Capture the cell that displays the provided text and extract its [x, y] central coordinate. 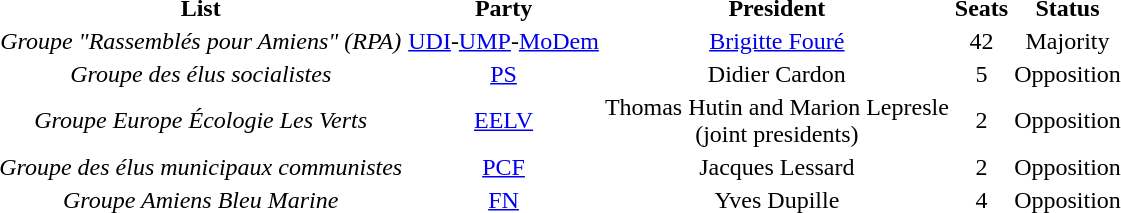
Brigitte Fouré [776, 41]
EELV [504, 120]
5 [981, 74]
42 [981, 41]
PS [504, 74]
Thomas Hutin and Marion Lepresle(joint presidents) [776, 120]
Jacques Lessard [776, 167]
PCF [504, 167]
UDI-UMP-MoDem [504, 41]
Didier Cardon [776, 74]
